Provide the [X, Y] coordinate of the cell's center where the given text is located.  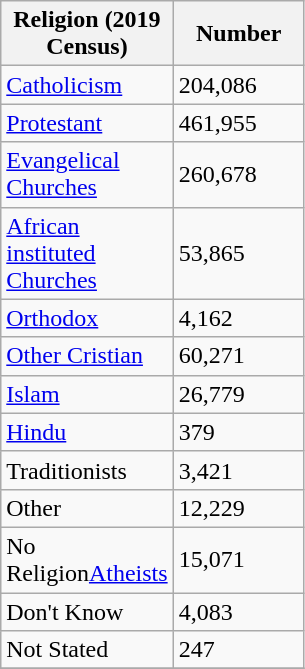
Don't Know [87, 611]
461,955 [238, 123]
Orthodox [87, 318]
Protestant [87, 123]
4,162 [238, 318]
3,421 [238, 470]
26,779 [238, 394]
Not Stated [87, 650]
4,083 [238, 611]
Hindu [87, 432]
Evangelical Churches [87, 174]
260,678 [238, 174]
15,071 [238, 560]
Traditionists [87, 470]
Other Cristian [87, 356]
Other [87, 508]
Catholicism [87, 85]
African instituted Churches [87, 253]
379 [238, 432]
12,229 [238, 508]
Religion (2019 Census) [87, 34]
Islam [87, 394]
60,271 [238, 356]
No ReligionAtheists [87, 560]
Number [238, 34]
204,086 [238, 85]
53,865 [238, 253]
247 [238, 650]
